Locate the cell with the specified text and output its [x, y] center coordinate. 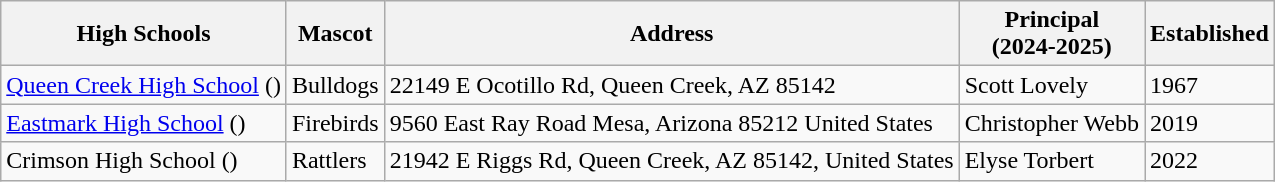
Address [672, 34]
2022 [1210, 161]
Crimson High School () [144, 161]
Mascot [335, 34]
Firebirds [335, 123]
22149 E Ocotillo Rd, Queen Creek, AZ 85142 [672, 85]
Queen Creek High School () [144, 85]
Bulldogs [335, 85]
1967 [1210, 85]
Rattlers [335, 161]
9560 East Ray Road Mesa, Arizona 85212 United States [672, 123]
Scott Lovely [1052, 85]
Eastmark High School () [144, 123]
21942 E Riggs Rd, Queen Creek, AZ 85142, United States [672, 161]
2019 [1210, 123]
High Schools [144, 34]
Christopher Webb [1052, 123]
Principal (2024-2025) [1052, 34]
Elyse Torbert [1052, 161]
Established [1210, 34]
